Extract the [x, y] coordinate from the center of the cell holding the provided text.  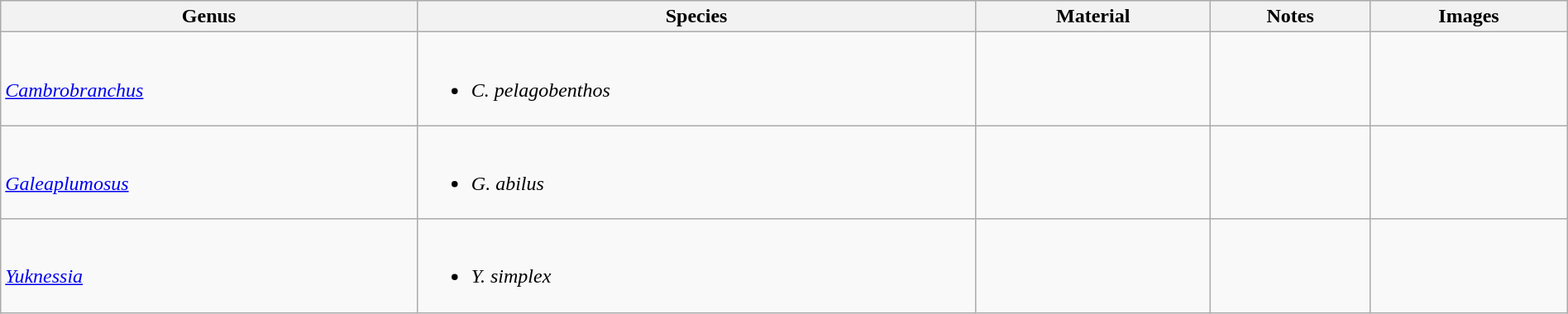
C. pelagobenthos [696, 79]
Y. simplex [696, 266]
Galeaplumosus [209, 172]
Images [1469, 17]
Material [1093, 17]
Yuknessia [209, 266]
G. abilus [696, 172]
Notes [1290, 17]
Cambrobranchus [209, 79]
Species [696, 17]
Genus [209, 17]
